Return [x, y] of the center of cell containing provided text 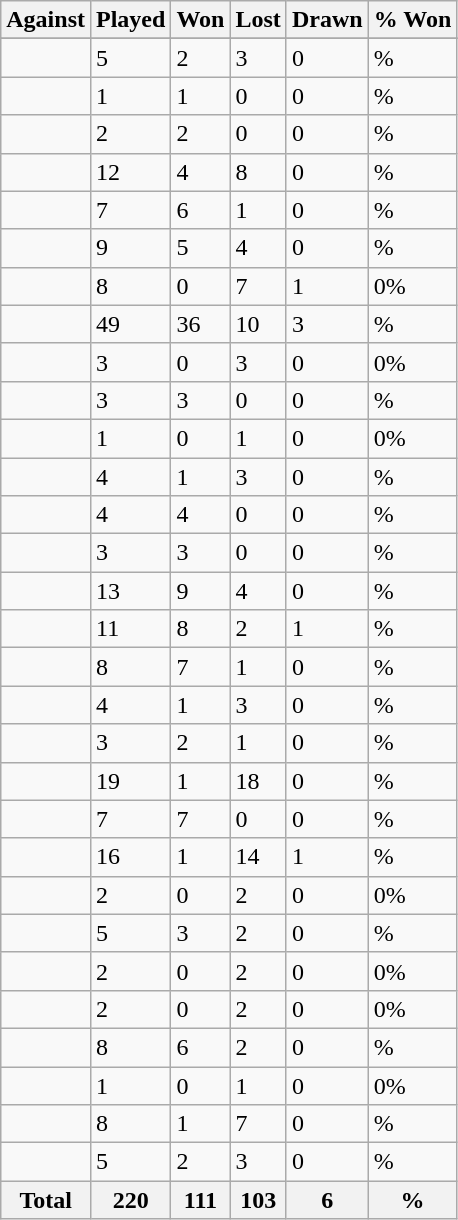
13 [130, 591]
103 [258, 1200]
11 [130, 629]
49 [130, 324]
Lost [258, 20]
36 [200, 324]
Total [46, 1200]
16 [130, 857]
14 [258, 857]
220 [130, 1200]
Won [200, 20]
18 [258, 781]
Against [46, 20]
10 [258, 324]
111 [200, 1200]
Played [130, 20]
19 [130, 781]
12 [130, 172]
Drawn [327, 20]
% Won [412, 20]
